Pinpoint the cell where the given text exists, returning its (X, Y) midpoint coordinate. 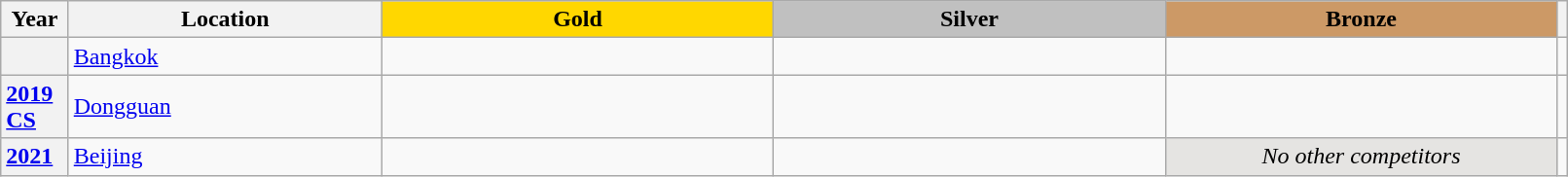
Year (35, 19)
2019 CS (35, 107)
Location (225, 19)
Beijing (225, 157)
Bangkok (225, 56)
Gold (578, 19)
No other competitors (1361, 157)
Bronze (1361, 19)
Silver (969, 19)
Dongguan (225, 107)
2021 (35, 157)
